For the text-containing cell, return its midpoint in (X, Y) coordinate format. 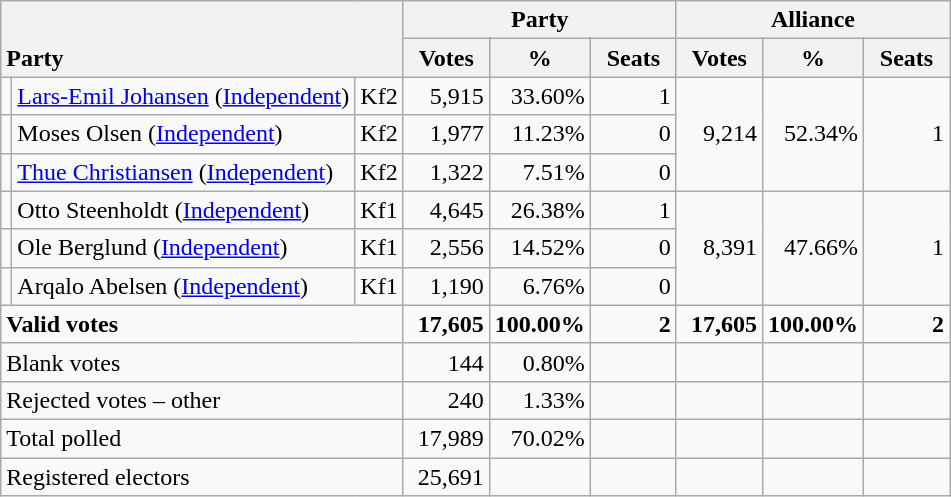
11.23% (540, 134)
14.52% (540, 248)
1.33% (540, 400)
1,977 (446, 134)
47.66% (812, 248)
0.80% (540, 362)
Registered electors (202, 477)
7.51% (540, 172)
Otto Steenholdt (Independent) (184, 210)
144 (446, 362)
52.34% (812, 134)
8,391 (719, 248)
70.02% (540, 438)
Blank votes (202, 362)
5,915 (446, 96)
33.60% (540, 96)
1,190 (446, 286)
2,556 (446, 248)
9,214 (719, 134)
Total polled (202, 438)
Rejected votes – other (202, 400)
Valid votes (202, 324)
Arqalo Abelsen (Independent) (184, 286)
Moses Olsen (Independent) (184, 134)
Thue Christiansen (Independent) (184, 172)
17,989 (446, 438)
240 (446, 400)
Ole Berglund (Independent) (184, 248)
26.38% (540, 210)
25,691 (446, 477)
1,322 (446, 172)
6.76% (540, 286)
Lars-Emil Johansen (Independent) (184, 96)
Alliance (812, 20)
4,645 (446, 210)
